Find where the given text appears and provide that cell's center as [x, y] coordinate. 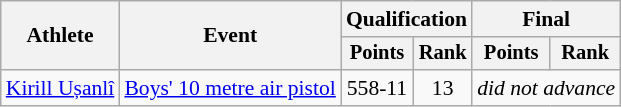
Boys' 10 metre air pistol [230, 88]
Athlete [60, 36]
Qualification [406, 19]
Event [230, 36]
Final [546, 19]
Kirill Ușanlî [60, 88]
did not advance [546, 88]
558-11 [377, 88]
13 [442, 88]
